Scan for the cell matching the given text and deliver its (X, Y) coordinate at center. 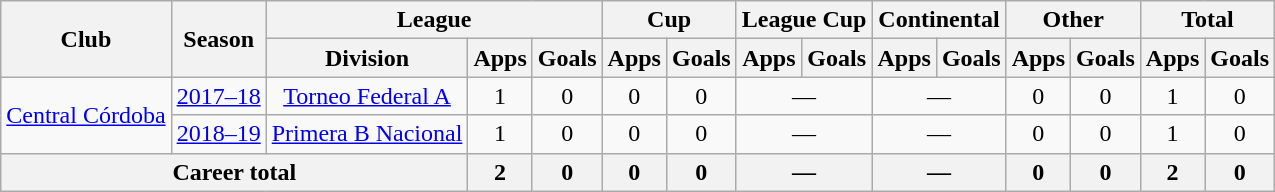
Cup (669, 20)
Primera B Nacional (367, 134)
2018–19 (218, 134)
League Cup (804, 20)
Club (86, 39)
Central Córdoba (86, 115)
Continental (939, 20)
Other (1073, 20)
Torneo Federal A (367, 96)
Total (1207, 20)
League (434, 20)
2017–18 (218, 96)
Division (367, 58)
Career total (234, 172)
Season (218, 39)
